Output the (x, y) coordinate of the center of the cell containing the given text.  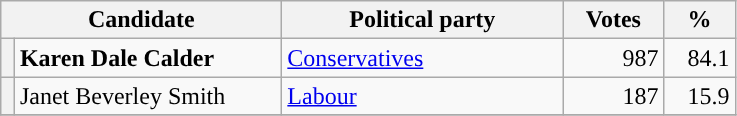
187 (614, 96)
15.9 (700, 96)
Candidate (142, 20)
Votes (614, 20)
84.1 (700, 58)
Janet Beverley Smith (148, 96)
Labour (422, 96)
987 (614, 58)
% (700, 20)
Conservatives (422, 58)
Karen Dale Calder (148, 58)
Political party (422, 20)
